Extract the [x, y] coordinate from the center of the cell holding the provided text.  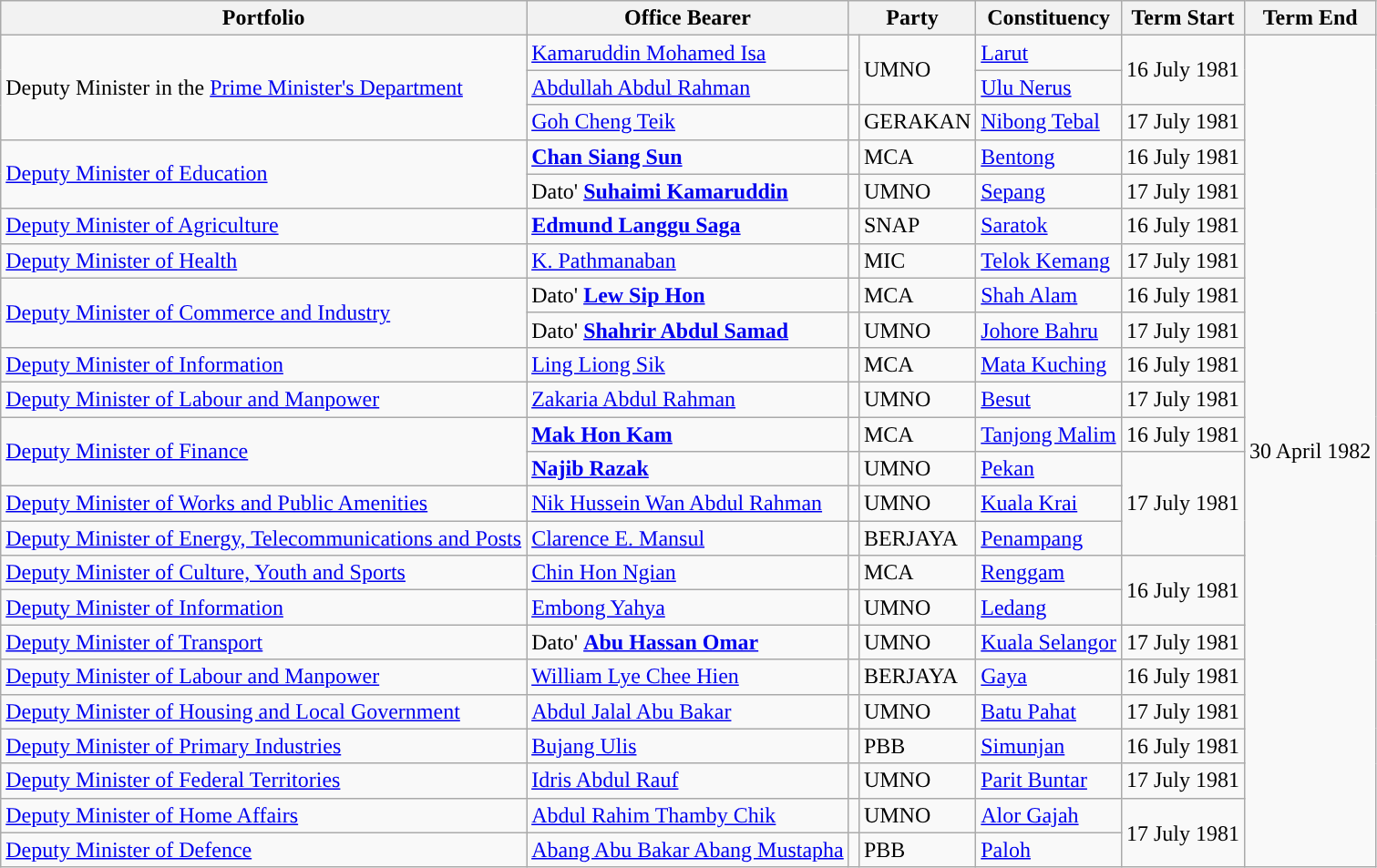
Clarence E. Mansul [688, 538]
Deputy Minister of Primary Industries [264, 746]
Telok Kemang [1049, 260]
Zakaria Abdul Rahman [688, 399]
Deputy Minister in the Prime Minister's Department [264, 87]
Najib Razak [688, 469]
Edmund Langgu Saga [688, 226]
Kuala Selangor [1049, 642]
Ulu Nerus [1049, 87]
Dato' Suhaimi Kamaruddin [688, 191]
Ledang [1049, 608]
Ling Liong Sik [688, 364]
Shah Alam [1049, 295]
Simunjan [1049, 746]
Bentong [1049, 157]
Batu Pahat [1049, 711]
Deputy Minister of Education [264, 174]
Dato' Lew Sip Hon [688, 295]
Paloh [1049, 850]
Portfolio [264, 18]
Alor Gajah [1049, 815]
Mata Kuching [1049, 364]
Deputy Minister of Finance [264, 452]
Deputy Minister of Federal Territories [264, 781]
Chan Siang Sun [688, 157]
K. Pathmanaban [688, 260]
Dato' Abu Hassan Omar [688, 642]
Chin Hon Ngian [688, 573]
Abdullah Abdul Rahman [688, 87]
Deputy Minister of Commerce and Industry [264, 312]
Embong Yahya [688, 608]
SNAP [917, 226]
Saratok [1049, 226]
Abdul Jalal Abu Bakar [688, 711]
Nik Hussein Wan Abdul Rahman [688, 504]
William Lye Chee Hien [688, 677]
Johore Bahru [1049, 330]
MIC [917, 260]
Term End [1310, 18]
Sepang [1049, 191]
Deputy Minister of Agriculture [264, 226]
Idris Abdul Rauf [688, 781]
Tanjong Malim [1049, 434]
Deputy Minister of Defence [264, 850]
Constituency [1049, 18]
Deputy Minister of Energy, Telecommunications and Posts [264, 538]
Deputy Minister of Works and Public Amenities [264, 504]
Pekan [1049, 469]
Dato' Shahrir Abdul Samad [688, 330]
Deputy Minister of Housing and Local Government [264, 711]
Deputy Minister of Home Affairs [264, 815]
Nibong Tebal [1049, 122]
Bujang Ulis [688, 746]
Office Bearer [688, 18]
Besut [1049, 399]
Renggam [1049, 573]
Kamaruddin Mohamed Isa [688, 53]
Deputy Minister of Health [264, 260]
Kuala Krai [1049, 504]
Abdul Rahim Thamby Chik [688, 815]
Goh Cheng Teik [688, 122]
Parit Buntar [1049, 781]
Larut [1049, 53]
Abang Abu Bakar Abang Mustapha [688, 850]
Party [911, 18]
Penampang [1049, 538]
30 April 1982 [1310, 452]
Gaya [1049, 677]
Deputy Minister of Transport [264, 642]
GERAKAN [917, 122]
Mak Hon Kam [688, 434]
Term Start [1183, 18]
Deputy Minister of Culture, Youth and Sports [264, 573]
